Locate the cell with the specified text and output its [x, y] center coordinate. 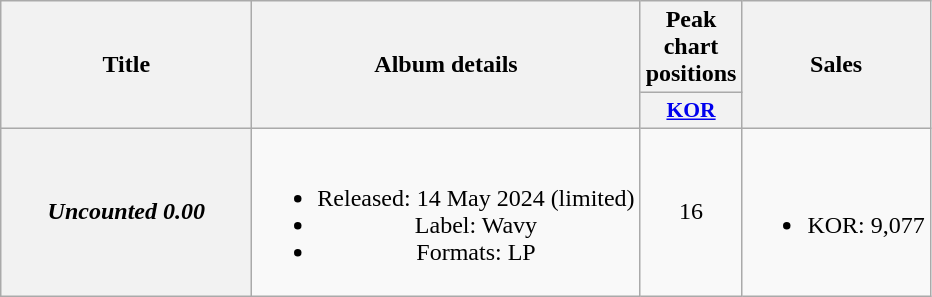
Sales [836, 65]
Title [126, 65]
Peak chart positions [691, 47]
16 [691, 212]
KOR: 9,077 [836, 212]
Uncounted 0.00 [126, 212]
Album details [446, 65]
KOR [691, 111]
Released: 14 May 2024 (limited)Label: WavyFormats: LP [446, 212]
